Determine the [X, Y] coordinate at the center of the cell enclosing the given text.  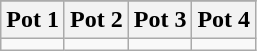
Pot 2 [96, 20]
Pot 4 [224, 20]
Pot 1 [33, 20]
Pot 3 [160, 20]
